Extract the [X, Y] coordinate from the center of the cell holding the provided text.  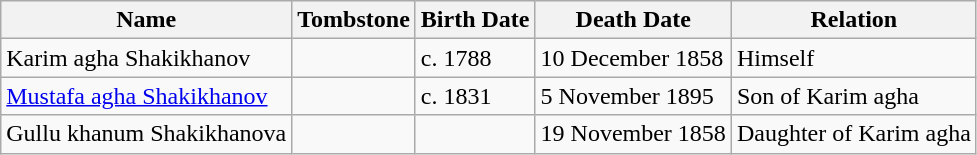
Mustafa agha Shakikhanov [146, 96]
c. 1788 [475, 58]
5 November 1895 [633, 96]
Death Date [633, 20]
Karim agha Shakikhanov [146, 58]
Tombstone [354, 20]
Himself [854, 58]
Name [146, 20]
Birth Date [475, 20]
10 December 1858 [633, 58]
Son of Karim agha [854, 96]
Gullu khanum Shakikhanova [146, 134]
Relation [854, 20]
c. 1831 [475, 96]
19 November 1858 [633, 134]
Daughter of Karim agha [854, 134]
